Capture the cell that displays the provided text and extract its (X, Y) central coordinate. 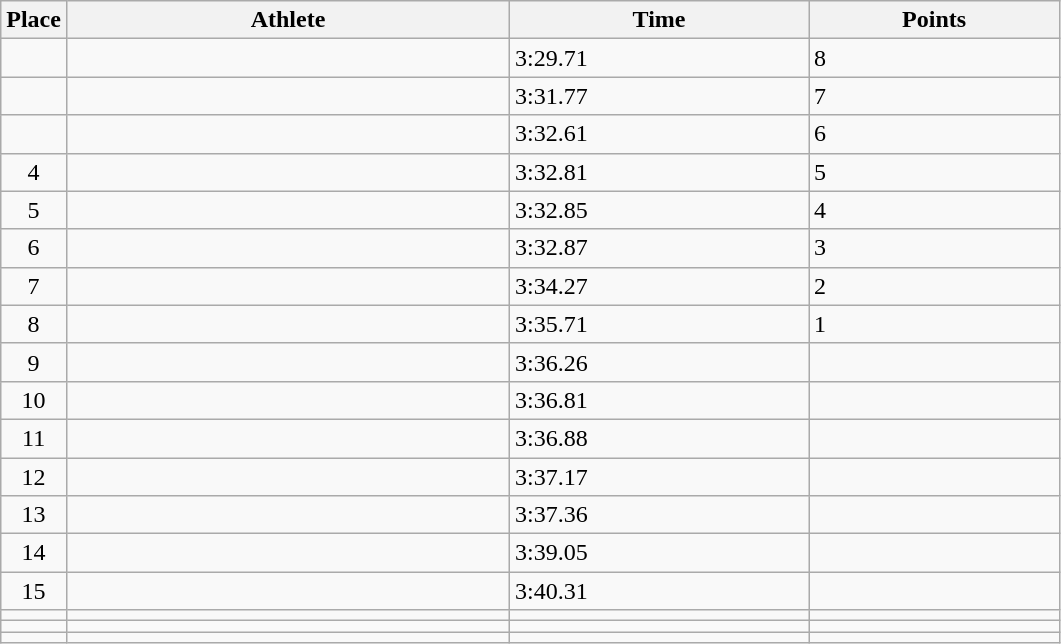
3:34.27 (660, 286)
9 (34, 362)
3:32.81 (660, 172)
Time (660, 20)
3:31.77 (660, 96)
13 (34, 515)
12 (34, 477)
Place (34, 20)
3:32.85 (660, 210)
1 (934, 324)
11 (34, 438)
3:36.88 (660, 438)
3:37.36 (660, 515)
Athlete (288, 20)
Points (934, 20)
3:37.17 (660, 477)
15 (34, 591)
3:32.61 (660, 134)
3:39.05 (660, 553)
3:29.71 (660, 58)
2 (934, 286)
3 (934, 248)
10 (34, 400)
3:36.26 (660, 362)
3:35.71 (660, 324)
3:32.87 (660, 248)
14 (34, 553)
3:36.81 (660, 400)
3:40.31 (660, 591)
